From the cell containing the given text, extract its center point as [X, Y] coordinate. 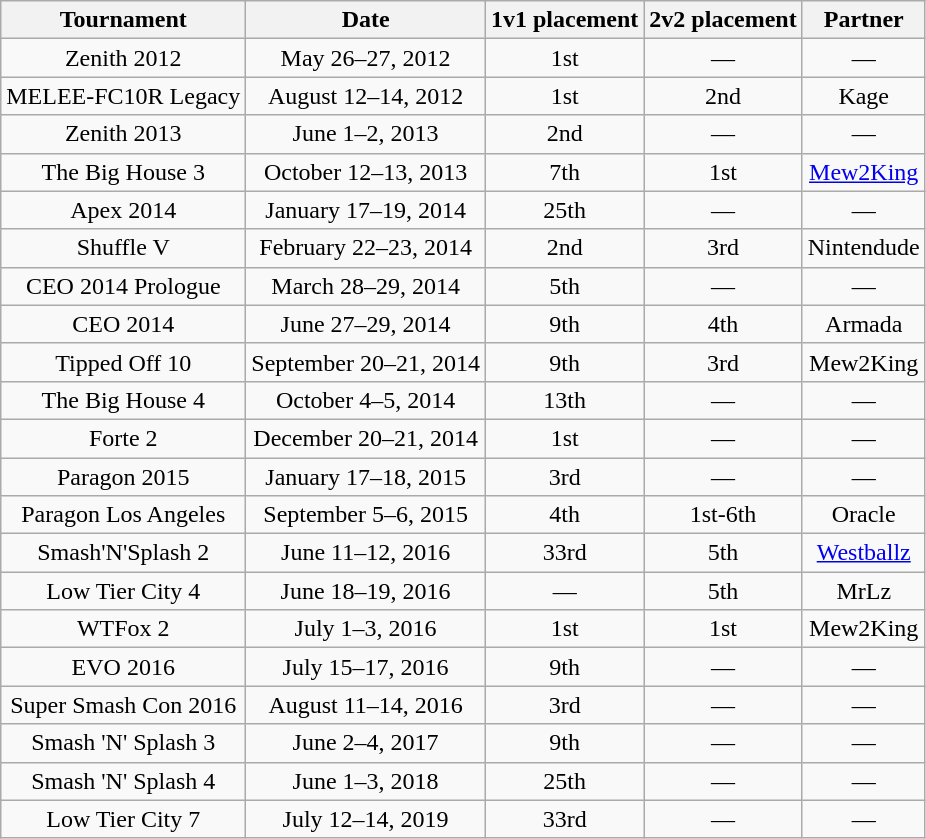
Forte 2 [124, 438]
October 12–13, 2013 [366, 172]
Date [366, 20]
August 12–14, 2012 [366, 96]
August 11–14, 2016 [366, 705]
September 20–21, 2014 [366, 362]
Tipped Off 10 [124, 362]
MrLz [864, 591]
January 17–18, 2015 [366, 477]
September 5–6, 2015 [366, 515]
Paragon Los Angeles [124, 515]
The Big House 3 [124, 172]
CEO 2014 [124, 324]
Zenith 2012 [124, 58]
Zenith 2013 [124, 134]
June 27–29, 2014 [366, 324]
June 2–4, 2017 [366, 743]
July 1–3, 2016 [366, 629]
Super Smash Con 2016 [124, 705]
Oracle [864, 515]
WTFox 2 [124, 629]
Kage [864, 96]
The Big House 4 [124, 400]
7th [564, 172]
Nintendude [864, 248]
13th [564, 400]
1st-6th [723, 515]
Westballz [864, 553]
Smash'N'Splash 2 [124, 553]
CEO 2014 Prologue [124, 286]
February 22–23, 2014 [366, 248]
Shuffle V [124, 248]
June 18–19, 2016 [366, 591]
Partner [864, 20]
May 26–27, 2012 [366, 58]
Armada [864, 324]
July 12–14, 2019 [366, 819]
Tournament [124, 20]
December 20–21, 2014 [366, 438]
Apex 2014 [124, 210]
MELEE-FC10R Legacy [124, 96]
June 1–2, 2013 [366, 134]
June 1–3, 2018 [366, 781]
March 28–29, 2014 [366, 286]
Smash 'N' Splash 4 [124, 781]
Smash 'N' Splash 3 [124, 743]
2v2 placement [723, 20]
October 4–5, 2014 [366, 400]
EVO 2016 [124, 667]
June 11–12, 2016 [366, 553]
January 17–19, 2014 [366, 210]
Paragon 2015 [124, 477]
1v1 placement [564, 20]
Low Tier City 4 [124, 591]
July 15–17, 2016 [366, 667]
Low Tier City 7 [124, 819]
